Determine the [x, y] coordinate at the center of the cell enclosing the given text.  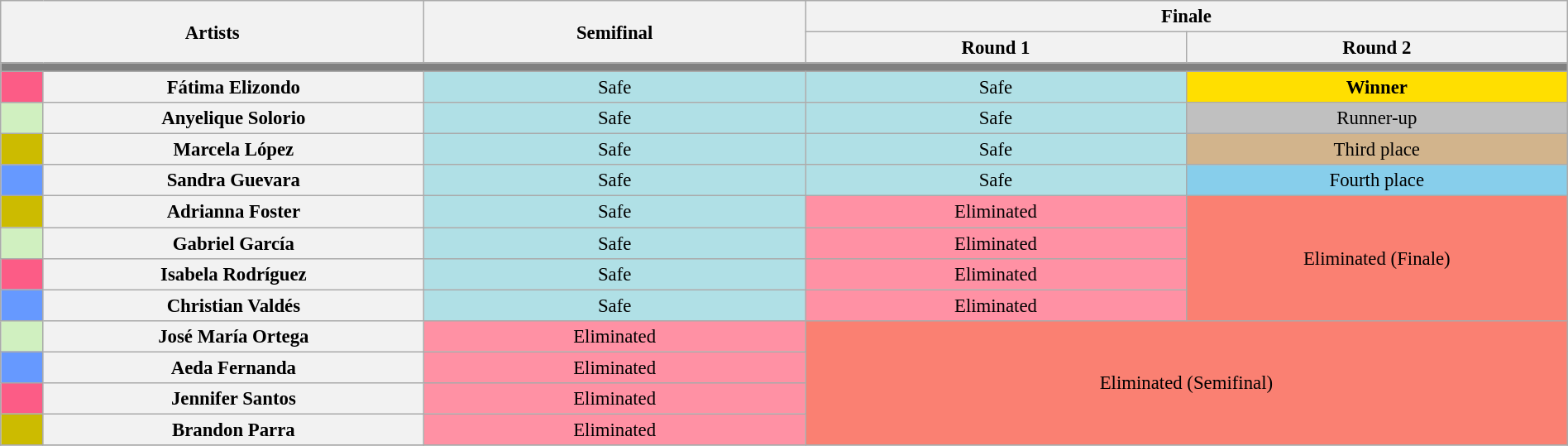
Third place [1376, 150]
Eliminated (Finale) [1376, 258]
Eliminated (Semifinal) [1187, 382]
Brandon Parra [233, 429]
Winner [1376, 88]
Fátima Elizondo [233, 88]
Isabela Rodríguez [233, 274]
Sandra Guevara [233, 181]
Round 1 [996, 48]
Finale [1187, 17]
Adrianna Foster [233, 212]
Anyelique Solorio [233, 118]
José María Ortega [233, 336]
Marcela López [233, 150]
Semifinal [615, 31]
Artists [213, 31]
Fourth place [1376, 181]
Runner-up [1376, 118]
Jennifer Santos [233, 399]
Round 2 [1376, 48]
Aeda Fernanda [233, 367]
Gabriel García [233, 243]
Christian Valdés [233, 305]
